Pinpoint the cell where the given text exists, returning its (x, y) midpoint coordinate. 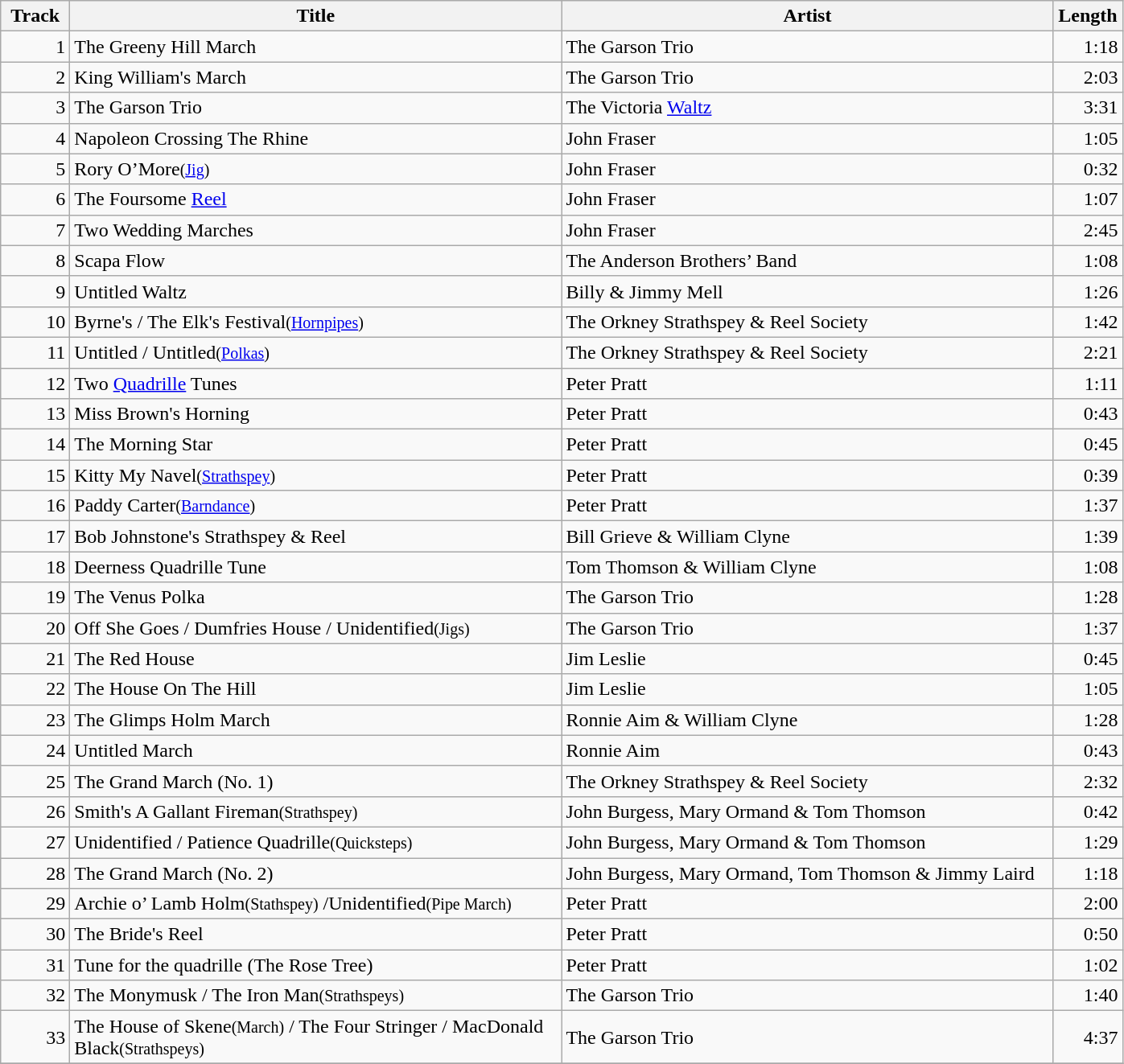
3 (35, 108)
Billy & Jimmy Mell (808, 291)
Two Quadrille Tunes (315, 384)
7 (35, 230)
2:21 (1088, 352)
Archie o’ Lamb Holm(Stathspey) /Unidentified(Pipe March) (315, 904)
1:29 (1088, 842)
24 (35, 750)
The House On The Hill (315, 689)
2 (35, 77)
The Morning Star (315, 445)
31 (35, 965)
13 (35, 414)
King William's March (315, 77)
32 (35, 996)
0:50 (1088, 935)
The Monymusk / The Iron Man(Strathspeys) (315, 996)
The Anderson Brothers’ Band (808, 261)
1 (35, 47)
Off She Goes / Dumfries House / Unidentified(Jigs) (315, 628)
2:00 (1088, 904)
The Foursome Reel (315, 199)
26 (35, 811)
21 (35, 659)
Scapa Flow (315, 261)
Two Wedding Marches (315, 230)
17 (35, 536)
Untitled Waltz (315, 291)
The Red House (315, 659)
0:42 (1088, 811)
Untitled / Untitled(Polkas) (315, 352)
2:45 (1088, 230)
12 (35, 384)
18 (35, 567)
11 (35, 352)
Tom Thomson & William Clyne (808, 567)
Ronnie Aim (808, 750)
Tune for the quadrille (The Rose Tree) (315, 965)
3:31 (1088, 108)
29 (35, 904)
The Venus Polka (315, 598)
Smith's A Gallant Fireman(Strathspey) (315, 811)
27 (35, 842)
22 (35, 689)
The Grand March (No. 1) (315, 781)
0:32 (1088, 169)
1:07 (1088, 199)
20 (35, 628)
Rory O’More(Jig) (315, 169)
4:37 (1088, 1037)
Miss Brown's Horning (315, 414)
The House of Skene(March) / The Four Stringer / MacDonald Black(Strathspeys) (315, 1037)
The Greeny Hill March (315, 47)
The Bride's Reel (315, 935)
4 (35, 138)
Kitty My Navel(Strathspey) (315, 475)
1:26 (1088, 291)
30 (35, 935)
Bob Johnstone's Strathspey & Reel (315, 536)
Bill Grieve & William Clyne (808, 536)
2:03 (1088, 77)
Unidentified / Patience Quadrille(Quicksteps) (315, 842)
The Victoria Waltz (808, 108)
Length (1088, 16)
Track (35, 16)
Paddy Carter(Barndance) (315, 506)
Untitled March (315, 750)
23 (35, 720)
25 (35, 781)
1:40 (1088, 996)
The Glimps Holm March (315, 720)
1:39 (1088, 536)
Napoleon Crossing The Rhine (315, 138)
Byrne's / The Elk's Festival(Hornpipes) (315, 322)
1:11 (1088, 384)
8 (35, 261)
10 (35, 322)
16 (35, 506)
2:32 (1088, 781)
John Burgess, Mary Ormand, Tom Thomson & Jimmy Laird (808, 873)
0:39 (1088, 475)
The Grand March (No. 2) (315, 873)
9 (35, 291)
19 (35, 598)
1:42 (1088, 322)
28 (35, 873)
Title (315, 16)
33 (35, 1037)
1:02 (1088, 965)
Deerness Quadrille Tune (315, 567)
5 (35, 169)
15 (35, 475)
Artist (808, 16)
Ronnie Aim & William Clyne (808, 720)
6 (35, 199)
14 (35, 445)
